Capture the cell that displays the provided text and extract its (X, Y) central coordinate. 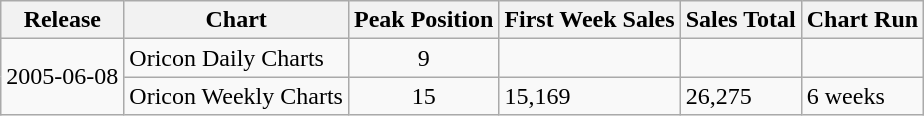
Oricon Daily Charts (236, 58)
Chart (236, 20)
26,275 (740, 96)
Chart Run (862, 20)
First Week Sales (590, 20)
2005-06-08 (62, 77)
Release (62, 20)
Oricon Weekly Charts (236, 96)
9 (423, 58)
Sales Total (740, 20)
15,169 (590, 96)
6 weeks (862, 96)
Peak Position (423, 20)
15 (423, 96)
